Extract the [X, Y] coordinate from the center of the cell holding the provided text.  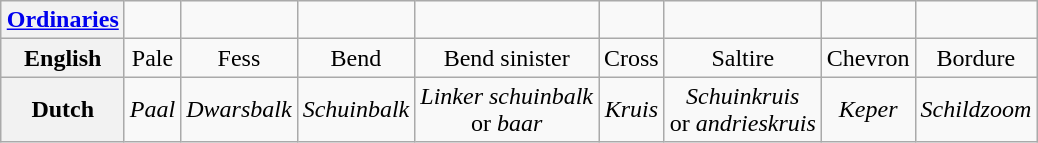
Schildzoom [976, 110]
Bend sinister [507, 58]
Bordure [976, 58]
Fess [239, 58]
Chevron [868, 58]
Pale [152, 58]
Bend [356, 58]
Kruis [631, 110]
Dwarsbalk [239, 110]
Linker schuinbalkor baar [507, 110]
Saltire [742, 58]
Keper [868, 110]
Cross [631, 58]
Ordinaries [62, 20]
Dutch [62, 110]
English [62, 58]
Schuinbalk [356, 110]
Paal [152, 110]
Schuinkruisor andrieskruis [742, 110]
